From the cell containing the given text, extract its center point as [x, y] coordinate. 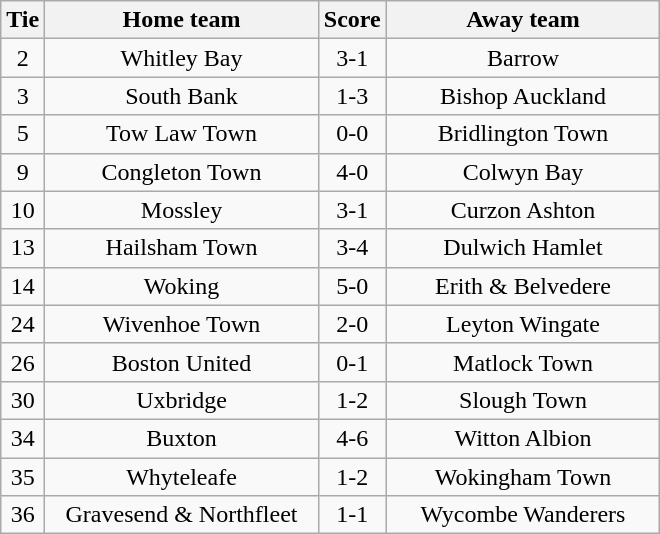
Dulwich Hamlet [523, 248]
Home team [182, 20]
Hailsham Town [182, 248]
Barrow [523, 58]
Bishop Auckland [523, 96]
Tow Law Town [182, 134]
Uxbridge [182, 400]
34 [23, 438]
Slough Town [523, 400]
5 [23, 134]
35 [23, 477]
South Bank [182, 96]
Whyteleafe [182, 477]
4-6 [352, 438]
Tie [23, 20]
Erith & Belvedere [523, 286]
2-0 [352, 324]
0-0 [352, 134]
Woking [182, 286]
14 [23, 286]
Colwyn Bay [523, 172]
10 [23, 210]
4-0 [352, 172]
Away team [523, 20]
1-3 [352, 96]
Bridlington Town [523, 134]
Curzon Ashton [523, 210]
Boston United [182, 362]
1-1 [352, 515]
5-0 [352, 286]
24 [23, 324]
Matlock Town [523, 362]
Mossley [182, 210]
13 [23, 248]
Wokingham Town [523, 477]
Congleton Town [182, 172]
0-1 [352, 362]
Score [352, 20]
3-4 [352, 248]
Buxton [182, 438]
9 [23, 172]
Wivenhoe Town [182, 324]
36 [23, 515]
26 [23, 362]
Whitley Bay [182, 58]
30 [23, 400]
Leyton Wingate [523, 324]
Witton Albion [523, 438]
3 [23, 96]
Gravesend & Northfleet [182, 515]
2 [23, 58]
Wycombe Wanderers [523, 515]
